Return [X, Y] of the center of cell containing provided text 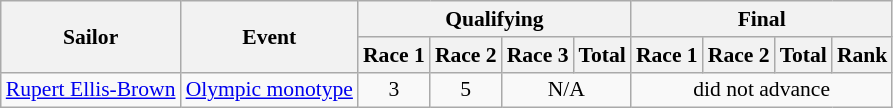
Rupert Ellis-Brown [91, 90]
5 [466, 90]
N/A [566, 90]
3 [394, 90]
Race 3 [538, 55]
Olympic monotype [270, 90]
Event [270, 36]
Sailor [91, 36]
Final [762, 19]
did not advance [762, 90]
Qualifying [494, 19]
Rank [862, 55]
